Output the [X, Y] coordinate of the center of the cell containing the given text.  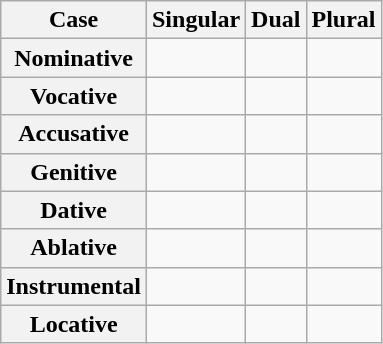
Accusative [74, 134]
Dative [74, 210]
Singular [196, 20]
Nominative [74, 58]
Plural [344, 20]
Instrumental [74, 286]
Locative [74, 324]
Ablative [74, 248]
Dual [276, 20]
Genitive [74, 172]
Case [74, 20]
Vocative [74, 96]
